Output the (x, y) coordinate of the center of the cell containing the given text.  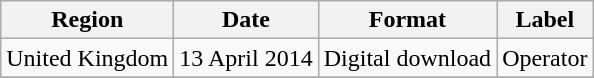
Label (545, 20)
Region (88, 20)
Format (407, 20)
Digital download (407, 58)
United Kingdom (88, 58)
13 April 2014 (246, 58)
Date (246, 20)
Operator (545, 58)
